From the cell containing the given text, extract its center point as (X, Y) coordinate. 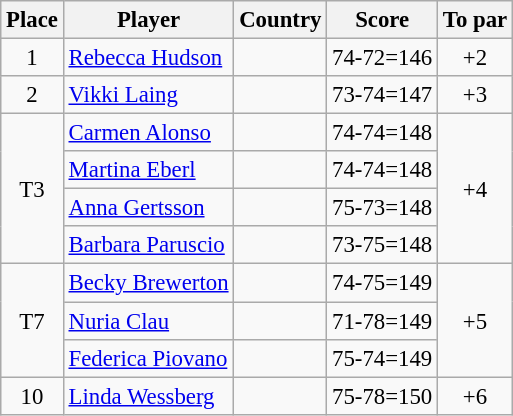
+3 (476, 95)
Becky Brewerton (148, 283)
10 (32, 396)
75-74=149 (382, 358)
Federica Piovano (148, 358)
+2 (476, 58)
75-78=150 (382, 396)
1 (32, 58)
71-78=149 (382, 321)
+4 (476, 189)
Rebecca Hudson (148, 58)
+6 (476, 396)
Place (32, 20)
Nuria Clau (148, 321)
74-75=149 (382, 283)
Anna Gertsson (148, 208)
2 (32, 95)
Vikki Laing (148, 95)
To par (476, 20)
T3 (32, 189)
Player (148, 20)
73-74=147 (382, 95)
Carmen Alonso (148, 133)
Martina Eberl (148, 170)
Score (382, 20)
74-72=146 (382, 58)
+5 (476, 320)
Country (280, 20)
75-73=148 (382, 208)
Linda Wessberg (148, 396)
73-75=148 (382, 245)
T7 (32, 320)
Barbara Paruscio (148, 245)
